Pinpoint the cell where the given text exists, returning its [X, Y] midpoint coordinate. 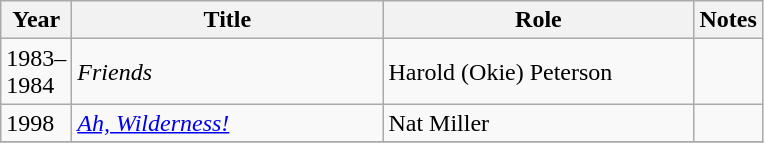
Year [36, 20]
Title [228, 20]
Ah, Wilderness! [228, 123]
Role [538, 20]
Notes [728, 20]
Nat Miller [538, 123]
Friends [228, 72]
1983–1984 [36, 72]
1998 [36, 123]
Harold (Okie) Peterson [538, 72]
